Output the [X, Y] coordinate of the center of the cell containing the given text.  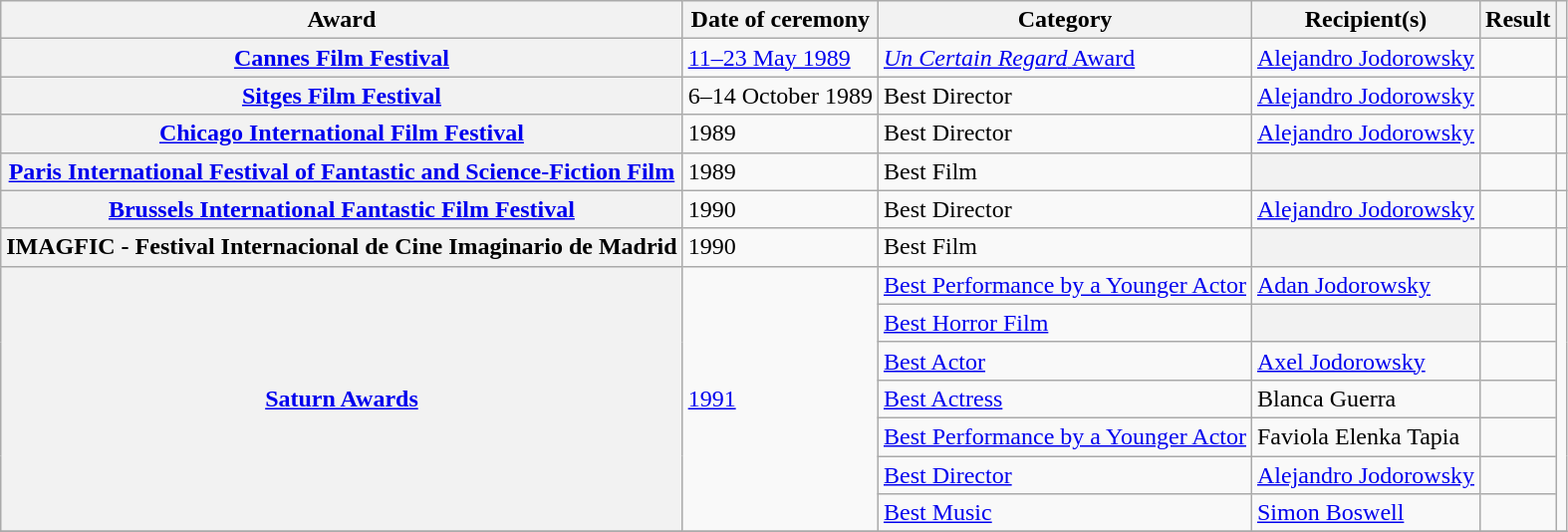
Cannes Film Festival [342, 58]
Faviola Elenka Tapia [1365, 436]
Best Actor [1064, 361]
Brussels International Fantastic Film Festival [342, 209]
Chicago International Film Festival [342, 133]
Un Certain Regard Award [1064, 58]
Axel Jodorowsky [1365, 361]
Best Actress [1064, 399]
Best Music [1064, 513]
11–23 May 1989 [780, 58]
IMAGFIC - Festival Internacional de Cine Imaginario de Madrid [342, 247]
Award [342, 20]
Category [1064, 20]
Date of ceremony [780, 20]
Recipient(s) [1365, 20]
Saturn Awards [342, 399]
Result [1518, 20]
Adan Jodorowsky [1365, 285]
Paris International Festival of Fantastic and Science-Fiction Film [342, 171]
6–14 October 1989 [780, 96]
Simon Boswell [1365, 513]
Best Horror Film [1064, 323]
Blanca Guerra [1365, 399]
1991 [780, 399]
Sitges Film Festival [342, 96]
